Pinpoint the cell where the given text exists, returning its [X, Y] midpoint coordinate. 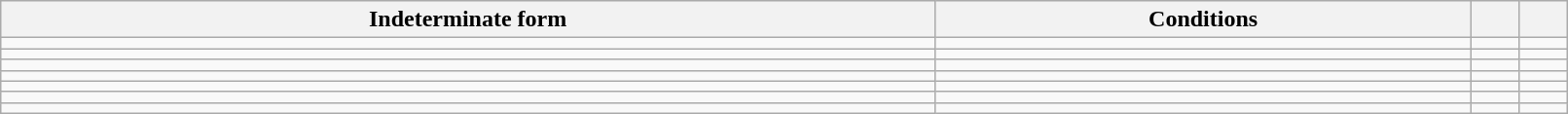
Conditions [1203, 19]
Indeterminate form [468, 19]
